Detect which cell encompasses the target text, then output its [x, y] center coordinate. 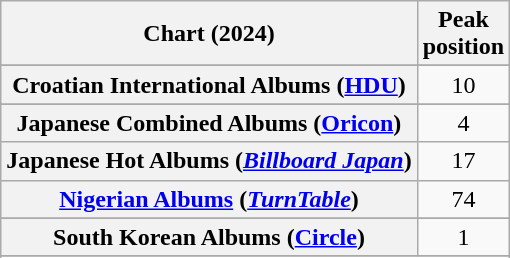
4 [463, 123]
South Korean Albums (Circle) [209, 237]
Japanese Hot Albums (Billboard Japan) [209, 161]
Japanese Combined Albums (Oricon) [209, 123]
74 [463, 199]
Nigerian Albums (TurnTable) [209, 199]
1 [463, 237]
Croatian International Albums (HDU) [209, 85]
10 [463, 85]
Peakposition [463, 34]
17 [463, 161]
Chart (2024) [209, 34]
